From the cell containing the given text, extract its center point as [X, Y] coordinate. 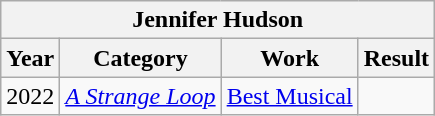
Result [396, 58]
Jennifer Hudson [218, 20]
Category [140, 58]
Best Musical [290, 96]
A Strange Loop [140, 96]
2022 [30, 96]
Work [290, 58]
Year [30, 58]
